Determine the (X, Y) coordinate at the center of the cell enclosing the given text.  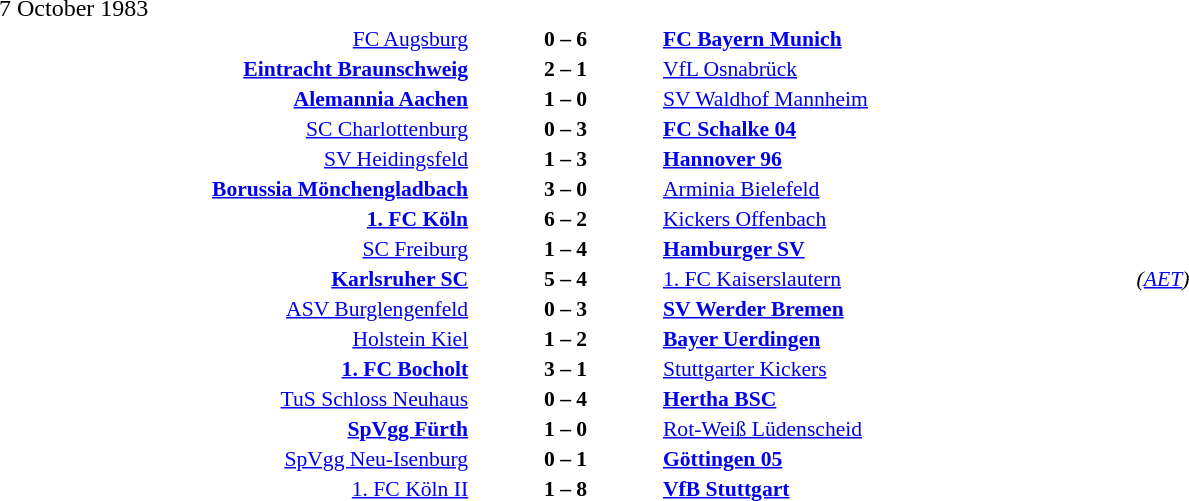
Bayer Uerdingen (897, 338)
0 – 4 (566, 398)
1 – 2 (566, 338)
3 – 1 (566, 368)
FC Schalke 04 (897, 128)
VfL Osnabrück (897, 68)
6 – 2 (566, 218)
0 – 1 (566, 458)
Kickers Offenbach (897, 218)
SV Werder Bremen (897, 308)
SV Waldhof Mannheim (897, 98)
Arminia Bielefeld (897, 188)
1. FC Kaiserslautern (897, 278)
1 – 4 (566, 248)
Hannover 96 (897, 158)
Rot-Weiß Lüdenscheid (897, 428)
Göttingen 05 (897, 458)
FC Bayern Munich (897, 38)
Hamburger SV (897, 248)
Hertha BSC (897, 398)
Stuttgarter Kickers (897, 368)
0 – 6 (566, 38)
2 – 1 (566, 68)
3 – 0 (566, 188)
5 – 4 (566, 278)
1 – 3 (566, 158)
